Return the [X, Y] coordinate for the center point of the cell that contains the specified text.  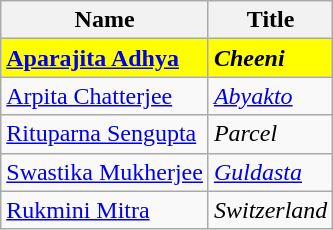
Guldasta [270, 172]
Name [105, 20]
Title [270, 20]
Rukmini Mitra [105, 210]
Cheeni [270, 58]
Arpita Chatterjee [105, 96]
Parcel [270, 134]
Swastika Mukherjee [105, 172]
Rituparna Sengupta [105, 134]
Switzerland [270, 210]
Abyakto [270, 96]
Aparajita Adhya [105, 58]
